For the text-containing cell, return its midpoint in (x, y) coordinate format. 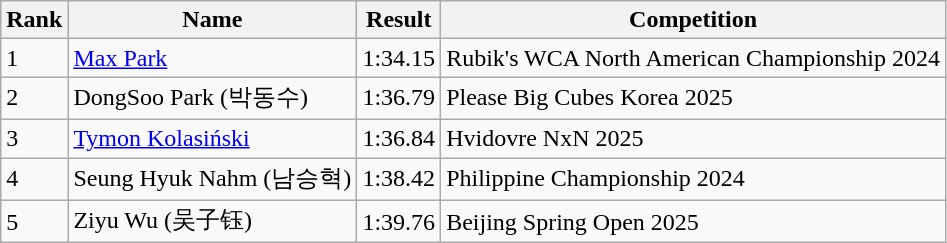
Name (212, 20)
Result (399, 20)
2 (34, 98)
Hvidovre NxN 2025 (694, 138)
Please Big Cubes Korea 2025 (694, 98)
1:36.79 (399, 98)
1 (34, 58)
Ziyu Wu (吴子钰) (212, 222)
Competition (694, 20)
Max Park (212, 58)
Rubik's WCA North American Championship 2024 (694, 58)
Rank (34, 20)
1:34.15 (399, 58)
3 (34, 138)
Seung Hyuk Nahm (남승혁) (212, 180)
Tymon Kolasiński (212, 138)
1:38.42 (399, 180)
1:39.76 (399, 222)
4 (34, 180)
DongSoo Park (박동수) (212, 98)
1:36.84 (399, 138)
Philippine Championship 2024 (694, 180)
Beijing Spring Open 2025 (694, 222)
5 (34, 222)
